Detect which cell encompasses the target text, then output its (x, y) center coordinate. 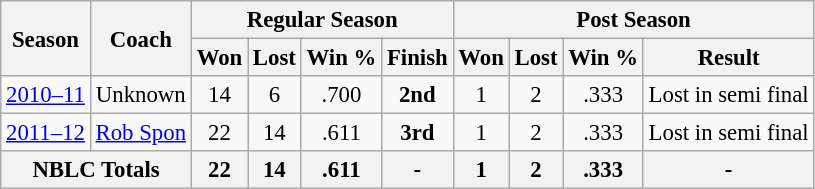
2011–12 (46, 133)
NBLC Totals (96, 170)
Finish (418, 58)
2010–11 (46, 95)
Coach (140, 38)
Rob Spon (140, 133)
Result (728, 58)
2nd (418, 95)
Regular Season (322, 20)
Post Season (634, 20)
3rd (418, 133)
.700 (341, 95)
6 (275, 95)
Unknown (140, 95)
Season (46, 38)
